Find where the given text appears and provide that cell's center as (X, Y) coordinate. 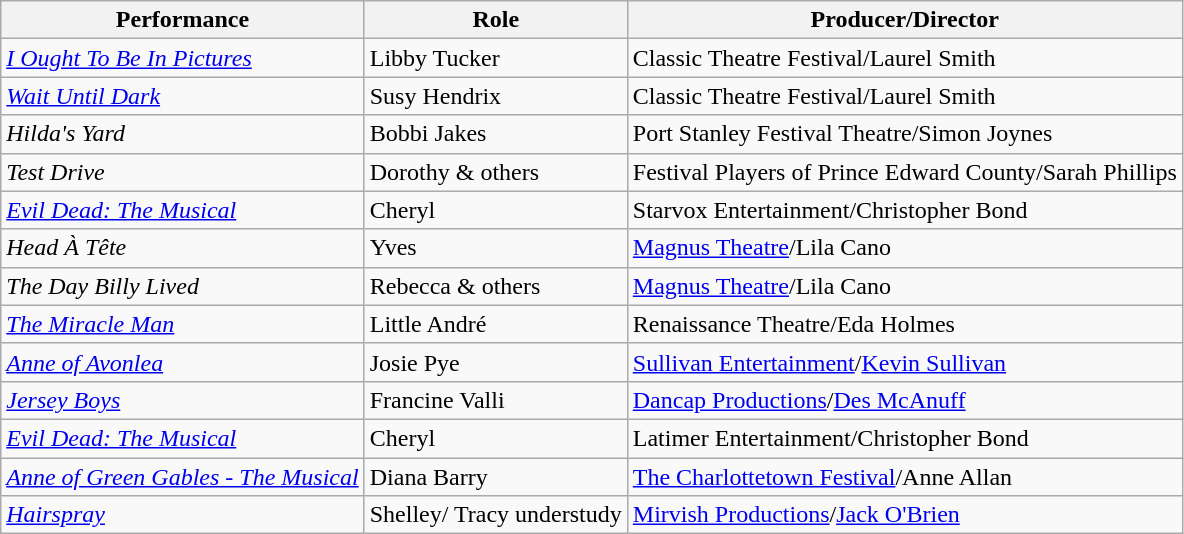
Libby Tucker (496, 58)
Hairspray (182, 515)
Dorothy & others (496, 172)
Mirvish Productions/Jack O'Brien (904, 515)
Francine Valli (496, 400)
Festival Players of Prince Edward County/Sarah Phillips (904, 172)
Diana Barry (496, 477)
Shelley/ Tracy understudy (496, 515)
Susy Hendrix (496, 96)
Anne of Avonlea (182, 362)
Rebecca & others (496, 286)
Hilda's Yard (182, 134)
Role (496, 20)
Port Stanley Festival Theatre/Simon Joynes (904, 134)
The Charlottetown Festival/Anne Allan (904, 477)
Little André (496, 324)
Renaissance Theatre/Eda Holmes (904, 324)
Bobbi Jakes (496, 134)
Wait Until Dark (182, 96)
Starvox Entertainment/Christopher Bond (904, 210)
Test Drive (182, 172)
Dancap Productions/Des McAnuff (904, 400)
The Day Billy Lived (182, 286)
Head À Tête (182, 248)
Josie Pye (496, 362)
Anne of Green Gables - The Musical (182, 477)
The Miracle Man (182, 324)
Latimer Entertainment/Christopher Bond (904, 438)
Performance (182, 20)
Yves (496, 248)
Producer/Director (904, 20)
Jersey Boys (182, 400)
Sullivan Entertainment/Kevin Sullivan (904, 362)
I Ought To Be In Pictures (182, 58)
